Capture the cell that displays the provided text and extract its [X, Y] central coordinate. 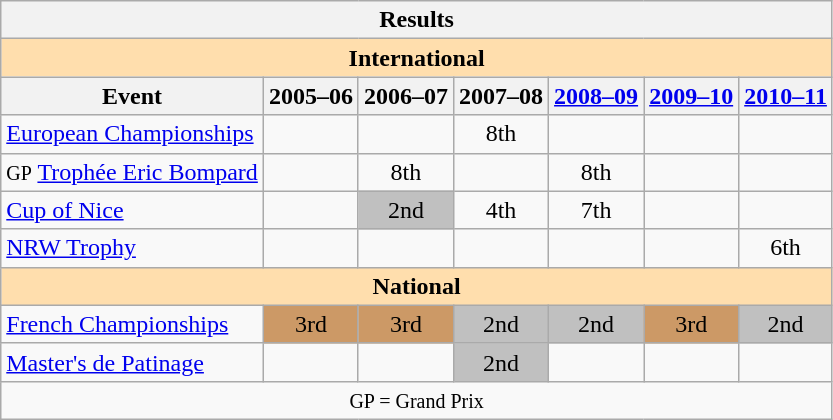
European Championships [132, 134]
Cup of Nice [132, 210]
NRW Trophy [132, 248]
2008–09 [596, 96]
National [417, 286]
6th [786, 248]
GP = Grand Prix [417, 400]
4th [500, 210]
GP Trophée Eric Bompard [132, 172]
2006–07 [406, 96]
2007–08 [500, 96]
7th [596, 210]
French Championships [132, 324]
Master's de Patinage [132, 362]
2010–11 [786, 96]
Event [132, 96]
Results [417, 20]
2009–10 [692, 96]
2005–06 [310, 96]
International [417, 58]
